Find where the given text appears and provide that cell's center as (X, Y) coordinate. 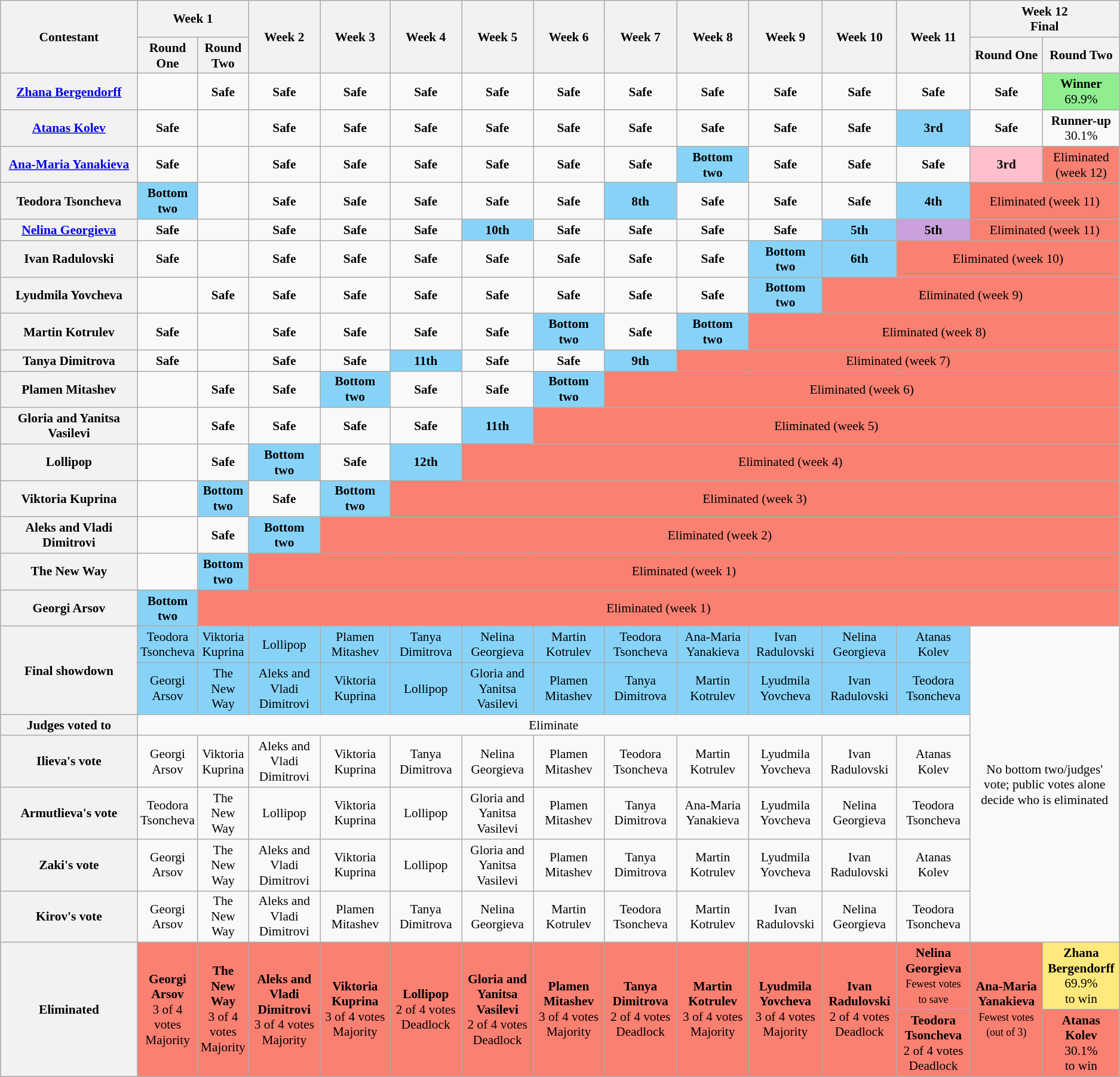
Ivan Radulovski2 of 4 votesDeadlock (859, 1010)
Atanas Kolev30.1%to win (1081, 1043)
Eliminated(week 12) (1081, 165)
Week 8 (713, 37)
Eliminated (week 9) (971, 295)
Eliminated (week 6) (861, 389)
4th (933, 201)
Week 12Final (1045, 19)
Eliminated (week 10) (1008, 259)
Nelina GeorgievaFewest votesto save (933, 976)
No bottom two/judges' vote; public votes alone decide who is eliminated (1045, 785)
Lollipop2 of 4 votesDeadlock (426, 1010)
Winner69.9% (1081, 92)
Georgi Arsov3 of 4 votesMajority (167, 1010)
Zhana Bergendorff69.9%to win (1081, 976)
Martin Kotrulev3 of 4 votesMajority (713, 1010)
Week 11 (933, 37)
Week 3 (355, 37)
Week 9 (785, 37)
Eliminate (554, 725)
Week 2 (284, 37)
Tanya Dimitrova2 of 4 votesDeadlock (640, 1010)
Week 7 (640, 37)
Kirov's vote (69, 916)
12th (426, 462)
Week 6 (569, 37)
Zaki's vote (69, 865)
Gloria and Yanitsa Vasilevi2 of 4 votesDeadlock (498, 1010)
Viktoria Kuprina3 of 4 votesMajority (355, 1010)
Week 5 (498, 37)
Teodora Tsoncheva2 of 4 votesDeadlock (933, 1043)
6th (859, 259)
Eliminated (week 8) (934, 332)
Week 10 (859, 37)
Lyudmila Yovcheva3 of 4 votesMajority (785, 1010)
Eliminated (week 5) (827, 425)
Eliminated (week 3) (755, 498)
Week 1 (193, 19)
Week 4 (426, 37)
Ilieva's vote (69, 762)
Eliminated (69, 1010)
Contestant (69, 37)
Judges voted to (69, 725)
Aleks and Vladi Dimitrovi3 of 4 votesMajority (284, 1010)
8th (640, 201)
Plamen Mitashev3 of 4 votesMajority (569, 1010)
Eliminated (week 4) (791, 462)
Eliminated (week 2) (720, 535)
Zhana Bergendorff (69, 92)
Ana-Maria YanakievaFewest votes(out of 3) (1007, 1010)
Eliminated (week 7) (898, 361)
Armutlieva's vote (69, 814)
Runner-up30.1% (1081, 128)
Final showdown (69, 671)
10th (498, 230)
The New Way3 of 4 votesMajority (223, 1010)
9th (640, 361)
